Provide the (X, Y) coordinate of the cell's center where the given text is located.  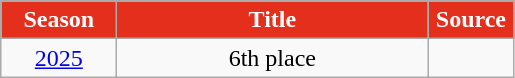
2025 (59, 58)
Title (272, 20)
Source (471, 20)
Season (59, 20)
6th place (272, 58)
